Return (x, y) of the center of cell containing provided text 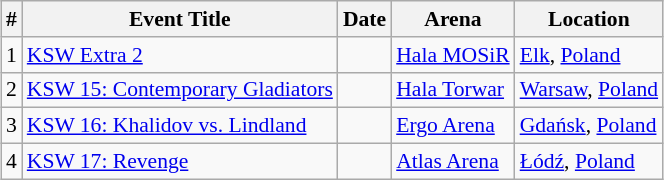
KSW 17: Revenge (180, 162)
Arena (452, 19)
KSW 15: Contemporary Gladiators (180, 90)
Date (364, 19)
KSW Extra 2 (180, 55)
1 (12, 55)
Location (589, 19)
Gdańsk, Poland (589, 126)
Hala MOSiR (452, 55)
# (12, 19)
2 (12, 90)
Warsaw, Poland (589, 90)
KSW 16: Khalidov vs. Lindland (180, 126)
Elk, Poland (589, 55)
3 (12, 126)
4 (12, 162)
Ergo Arena (452, 126)
Hala Torwar (452, 90)
Łódź, Poland (589, 162)
Atlas Arena (452, 162)
Event Title (180, 19)
